Determine the (X, Y) coordinate at the center of the cell enclosing the given text.  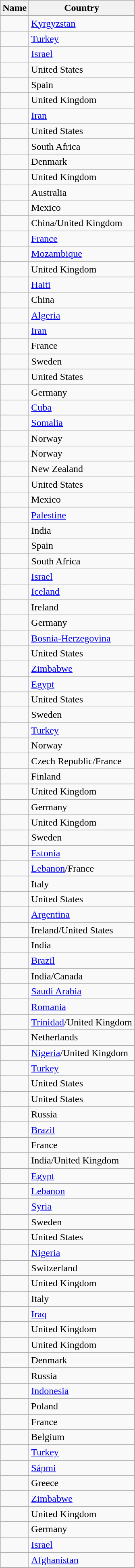
Kyrgyzstan (82, 23)
Country (82, 8)
Netherlands (82, 1038)
Estonia (82, 853)
Palestine (82, 515)
Czech Republic/France (82, 761)
Romania (82, 1007)
Poland (82, 1406)
Cuba (82, 407)
Finland (82, 776)
Ireland (82, 607)
Indonesia (82, 1391)
Lebanon/France (82, 868)
Saudi Arabia (82, 992)
Switzerland (82, 1268)
Sápmi (82, 1468)
China/United Kingdom (82, 223)
Syria (82, 1207)
Bosnia-Herzegovina (82, 638)
Lebanon (82, 1191)
Name (15, 8)
Mozambique (82, 254)
India/United Kingdom (82, 1160)
Iraq (82, 1314)
Nigeria (82, 1253)
Greece (82, 1483)
Belgium (82, 1437)
Trinidad/United Kingdom (82, 1022)
Argentina (82, 914)
Nigeria/United Kingdom (82, 1053)
Haiti (82, 285)
Algeria (82, 315)
Somalia (82, 423)
Iceland (82, 592)
Australia (82, 193)
India/Canada (82, 976)
Ireland/United States (82, 930)
Afghanistan (82, 1560)
China (82, 300)
New Zealand (82, 469)
